Identify which cell holds the provided text, then report its [x, y] central coordinate. 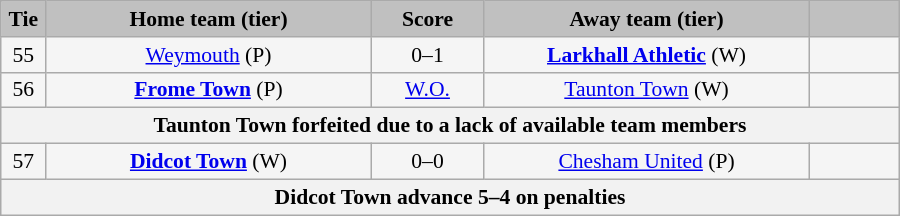
57 [24, 162]
Taunton Town forfeited due to a lack of available team members [450, 126]
Frome Town (P) [209, 90]
55 [24, 55]
Chesham United (P) [647, 162]
Taunton Town (W) [647, 90]
Tie [24, 19]
0–0 [427, 162]
Didcot Town advance 5–4 on penalties [450, 197]
Larkhall Athletic (W) [647, 55]
Weymouth (P) [209, 55]
0–1 [427, 55]
Home team (tier) [209, 19]
Didcot Town (W) [209, 162]
56 [24, 90]
W.O. [427, 90]
Away team (tier) [647, 19]
Score [427, 19]
